Determine the (X, Y) coordinate at the center of the cell enclosing the given text.  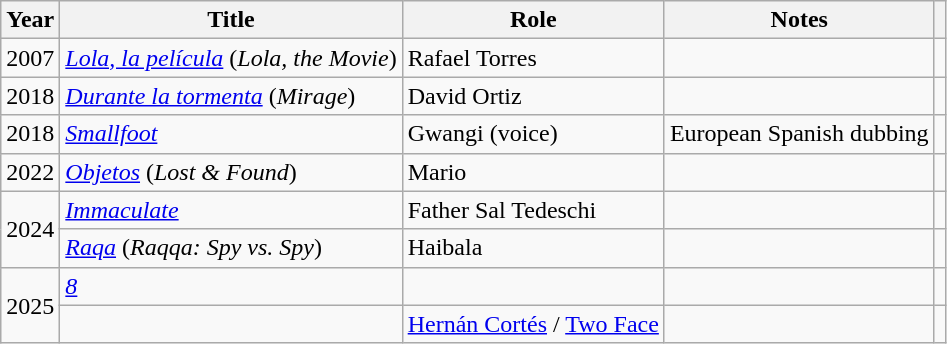
Notes (799, 20)
Lola, la película (Lola, the Movie) (231, 58)
European Spanish dubbing (799, 134)
8 (231, 286)
2022 (30, 172)
David Ortiz (533, 96)
Objetos (Lost & Found) (231, 172)
Role (533, 20)
Hernán Cortés / Two Face (533, 324)
Immaculate (231, 210)
Rafael Torres (533, 58)
Father Sal Tedeschi (533, 210)
Mario (533, 172)
Gwangi (voice) (533, 134)
2024 (30, 229)
Haibala (533, 248)
Smallfoot (231, 134)
Durante la tormenta (Mirage) (231, 96)
Title (231, 20)
Raqa (Raqqa: Spy vs. Spy) (231, 248)
Year (30, 20)
2007 (30, 58)
2025 (30, 305)
